Return the (X, Y) coordinate for the center point of the cell that contains the specified text.  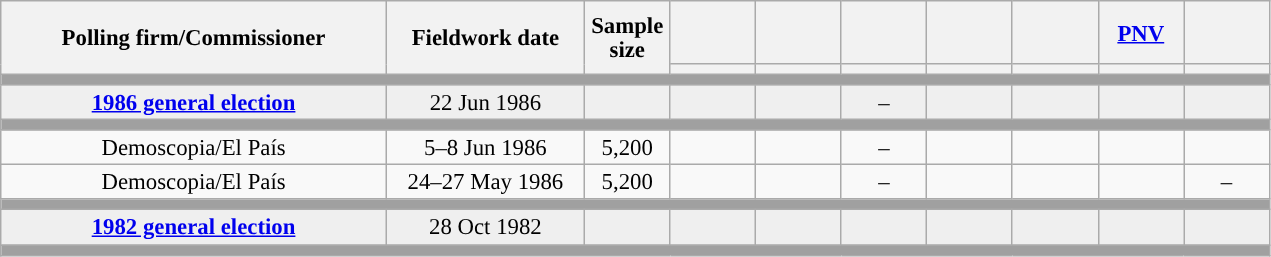
Polling firm/Commissioner (194, 38)
24–27 May 1986 (485, 182)
1982 general election (194, 228)
5–8 Jun 1986 (485, 148)
Sample size (627, 38)
Fieldwork date (485, 38)
22 Jun 1986 (485, 102)
PNV (1141, 32)
1986 general election (194, 102)
28 Oct 1982 (485, 228)
